Output the [x, y] coordinate of the center of the cell containing the given text.  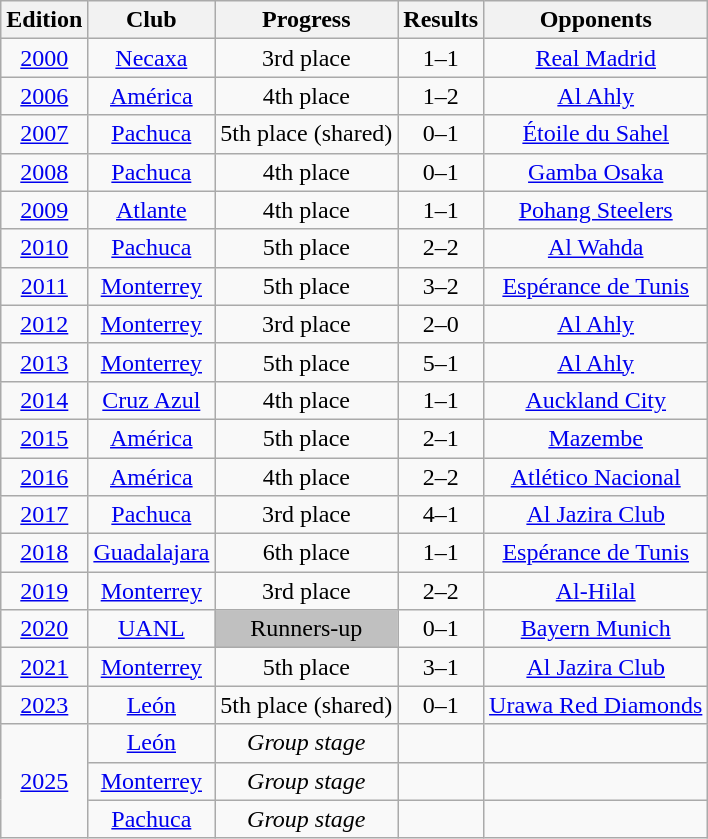
3–2 [441, 286]
Bayern Munich [596, 629]
2013 [44, 362]
Progress [306, 20]
2021 [44, 667]
2–0 [441, 324]
Auckland City [596, 400]
Pohang Steelers [596, 210]
6th place [306, 553]
Urawa Red Diamonds [596, 705]
2007 [44, 134]
2011 [44, 286]
2016 [44, 477]
2009 [44, 210]
2–1 [441, 438]
Necaxa [152, 58]
Atlético Nacional [596, 477]
5–1 [441, 362]
2017 [44, 515]
2006 [44, 96]
2014 [44, 400]
1–2 [441, 96]
3–1 [441, 667]
Edition [44, 20]
2012 [44, 324]
Real Madrid [596, 58]
UANL [152, 629]
Atlante [152, 210]
Cruz Azul [152, 400]
Guadalajara [152, 553]
Al Wahda [596, 248]
2000 [44, 58]
2023 [44, 705]
Results [441, 20]
2019 [44, 591]
4–1 [441, 515]
2020 [44, 629]
2010 [44, 248]
Mazembe [596, 438]
Étoile du Sahel [596, 134]
2018 [44, 553]
Runners-up [306, 629]
Club [152, 20]
2015 [44, 438]
Al-Hilal [596, 591]
2025 [44, 781]
Gamba Osaka [596, 172]
2008 [44, 172]
Opponents [596, 20]
